Return the (x, y) coordinate for the center point of the cell that contains the specified text.  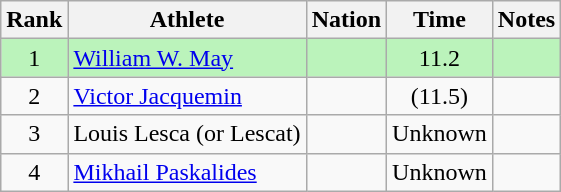
William W. May (187, 58)
2 (34, 96)
Time (440, 20)
3 (34, 134)
11.2 (440, 58)
Louis Lesca (or Lescat) (187, 134)
Nation (346, 20)
Mikhail Paskalides (187, 172)
4 (34, 172)
Notes (526, 20)
1 (34, 58)
Rank (34, 20)
Victor Jacquemin (187, 96)
Athlete (187, 20)
(11.5) (440, 96)
